For the text-containing cell, return its midpoint in (X, Y) coordinate format. 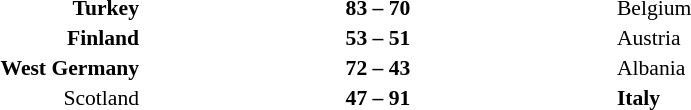
72 – 43 (378, 68)
53 – 51 (378, 38)
